Determine the (x, y) coordinate at the center of the cell enclosing the given text.  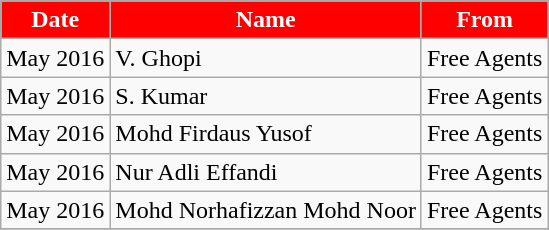
V. Ghopi (266, 58)
From (484, 20)
Date (56, 20)
Mohd Firdaus Yusof (266, 134)
Name (266, 20)
S. Kumar (266, 96)
Mohd Norhafizzan Mohd Noor (266, 210)
Nur Adli Effandi (266, 172)
